Pinpoint the cell where the given text exists, returning its (x, y) midpoint coordinate. 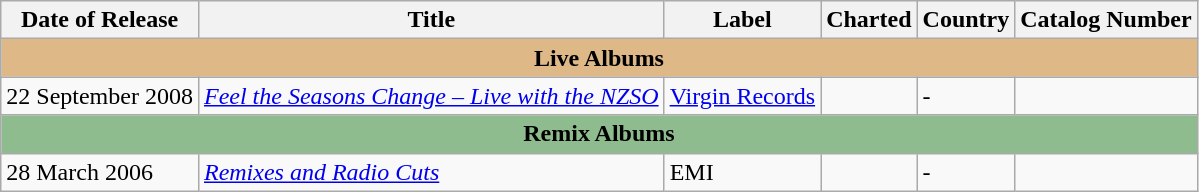
Date of Release (100, 20)
28 March 2006 (100, 172)
Title (431, 20)
EMI (742, 172)
Country (966, 20)
Remix Albums (599, 134)
Label (742, 20)
Feel the Seasons Change – Live with the NZSO (431, 96)
Charted (869, 20)
22 September 2008 (100, 96)
Live Albums (599, 58)
Virgin Records (742, 96)
Remixes and Radio Cuts (431, 172)
Catalog Number (1106, 20)
